Capture the cell that displays the provided text and extract its [x, y] central coordinate. 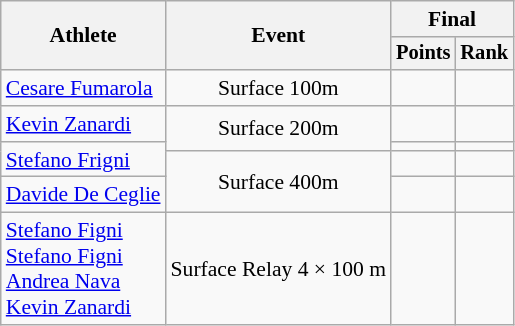
Stefano FigniStefano FigniAndrea NavaKevin Zanardi [84, 269]
Surface 200m [279, 129]
Cesare Fumarola [84, 88]
Stefano Frigni [84, 160]
Athlete [84, 36]
Event [279, 36]
Surface Relay 4 × 100 m [279, 269]
Surface 100m [279, 88]
Surface 400m [279, 182]
Davide De Ceglie [84, 195]
Final [452, 19]
Kevin Zanardi [84, 124]
Rank [484, 54]
Points [423, 54]
